Provide the [X, Y] coordinate of the cell's center where the given text is located.  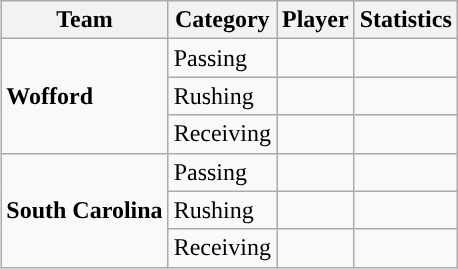
Team [84, 20]
Statistics [406, 20]
Player [315, 20]
Category [222, 20]
South Carolina [84, 210]
Wofford [84, 96]
